Locate the cell with the specified text and output its (x, y) center coordinate. 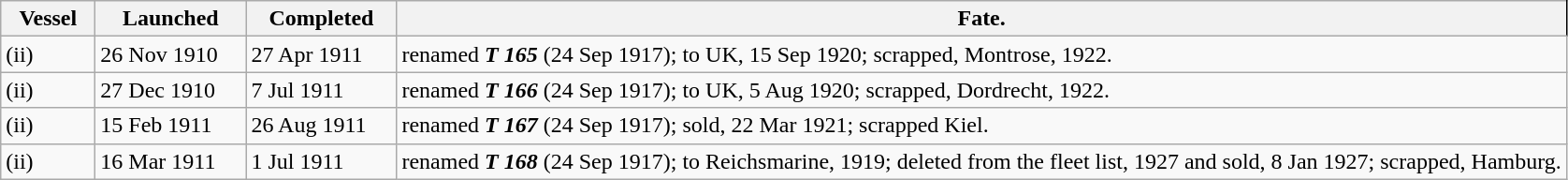
27 Apr 1911 (322, 54)
renamed T 165 (24 Sep 1917); to UK, 15 Sep 1920; scrapped, Montrose, 1922. (981, 54)
Launched (170, 19)
16 Mar 1911 (170, 161)
renamed T 166 (24 Sep 1917); to UK, 5 Aug 1920; scrapped, Dordrecht, 1922. (981, 90)
15 Feb 1911 (170, 126)
Fate. (981, 19)
Completed (322, 19)
26 Aug 1911 (322, 126)
26 Nov 1910 (170, 54)
Vessel (49, 19)
27 Dec 1910 (170, 90)
renamed T 167 (24 Sep 1917); sold, 22 Mar 1921; scrapped Kiel. (981, 126)
7 Jul 1911 (322, 90)
1 Jul 1911 (322, 161)
renamed T 168 (24 Sep 1917); to Reichsmarine, 1919; deleted from the fleet list, 1927 and sold, 8 Jan 1927; scrapped, Hamburg. (981, 161)
